Provide the [x, y] coordinate of the cell's center where the given text is located.  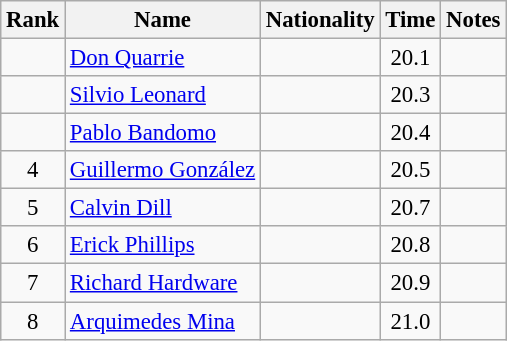
20.9 [410, 283]
4 [33, 170]
20.3 [410, 95]
Richard Hardware [163, 283]
Time [410, 20]
7 [33, 283]
Don Quarrie [163, 58]
Arquimedes Mina [163, 321]
Notes [474, 20]
8 [33, 321]
Name [163, 20]
Rank [33, 20]
Guillermo González [163, 170]
Nationality [320, 20]
20.7 [410, 208]
20.4 [410, 133]
Calvin Dill [163, 208]
Erick Phillips [163, 245]
Pablo Bandomo [163, 133]
6 [33, 245]
5 [33, 208]
20.1 [410, 58]
20.5 [410, 170]
Silvio Leonard [163, 95]
21.0 [410, 321]
20.8 [410, 245]
